Return the [X, Y] coordinate for the center point of the cell that contains the specified text.  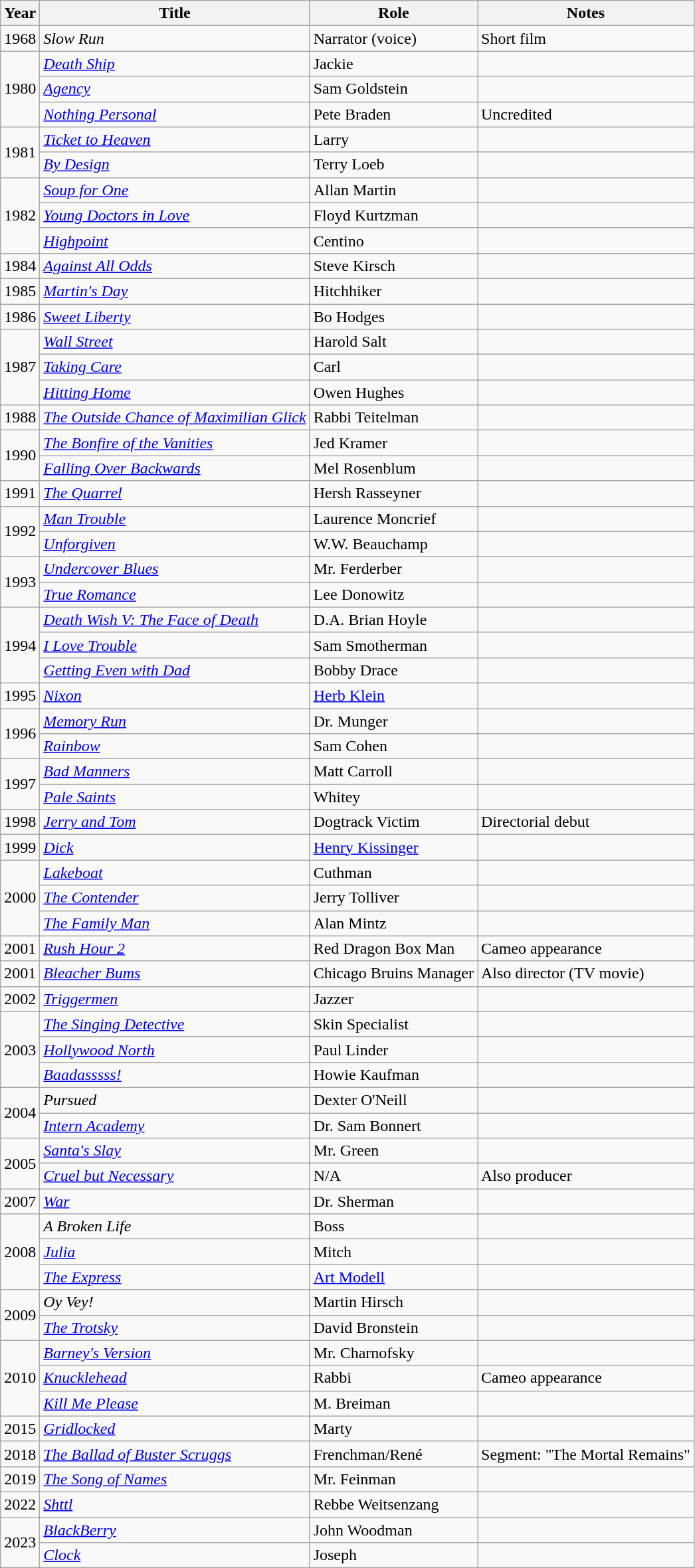
Whitey [393, 797]
Henry Kissinger [393, 847]
The Ballad of Buster Scruggs [175, 1454]
1968 [20, 39]
Sweet Liberty [175, 317]
Paul Linder [393, 1049]
Man Trouble [175, 519]
Hitchhiker [393, 291]
Allan Martin [393, 190]
Centino [393, 240]
The Singing Detective [175, 1024]
Jerry and Tom [175, 822]
The Express [175, 1277]
Baadasssss! [175, 1075]
Skin Specialist [393, 1024]
Rebbe Weitsenzang [393, 1504]
Floyd Kurtzman [393, 215]
Gridlocked [175, 1429]
2018 [20, 1454]
D.A. Brian Hoyle [393, 620]
David Bronstein [393, 1328]
Alan Mintz [393, 923]
Triggermen [175, 999]
Hitting Home [175, 392]
Joseph [393, 1555]
Notes [585, 13]
2019 [20, 1479]
Kill Me Please [175, 1403]
Narrator (voice) [393, 39]
War [175, 1201]
Rainbow [175, 746]
Boss [393, 1227]
Harold Salt [393, 342]
Directorial debut [585, 822]
Undercover Blues [175, 569]
Highpoint [175, 240]
Getting Even with Dad [175, 670]
The Contender [175, 898]
The Quarrel [175, 493]
Oy Vey! [175, 1302]
Mr. Ferderber [393, 569]
Year [20, 13]
Frenchman/René [393, 1454]
2005 [20, 1164]
2022 [20, 1504]
Bobby Drace [393, 670]
True Romance [175, 594]
Mr. Charnofsky [393, 1353]
2007 [20, 1201]
Ticket to Heaven [175, 139]
Sam Goldstein [393, 89]
2000 [20, 898]
Rush Hour 2 [175, 948]
Howie Kaufman [393, 1075]
W.W. Beauchamp [393, 544]
1986 [20, 317]
Nixon [175, 695]
2004 [20, 1112]
2008 [20, 1252]
Cuthman [393, 873]
Laurence Moncrief [393, 519]
Soup for One [175, 190]
The Bonfire of the Vanities [175, 443]
1988 [20, 418]
Also producer [585, 1176]
Sam Cohen [393, 746]
N/A [393, 1176]
Young Doctors in Love [175, 215]
Unforgiven [175, 544]
Taking Care [175, 367]
Death Wish V: The Face of Death [175, 620]
Pursued [175, 1100]
1991 [20, 493]
1996 [20, 733]
John Woodman [393, 1529]
A Broken Life [175, 1227]
1981 [20, 152]
Dr. Sam Bonnert [393, 1126]
Knucklehead [175, 1378]
Chicago Bruins Manager [393, 974]
Cruel but Necessary [175, 1176]
2015 [20, 1429]
1985 [20, 291]
Clock [175, 1555]
Bleacher Bums [175, 974]
Jerry Tolliver [393, 898]
Owen Hughes [393, 392]
Nothing Personal [175, 114]
Martin's Day [175, 291]
Lakeboat [175, 873]
The Family Man [175, 923]
2010 [20, 1378]
BlackBerry [175, 1529]
Mr. Green [393, 1151]
Falling Over Backwards [175, 468]
Mel Rosenblum [393, 468]
Dexter O'Neill [393, 1100]
I Love Trouble [175, 645]
Death Ship [175, 64]
Julia [175, 1252]
Dogtrack Victim [393, 822]
Dr. Sherman [393, 1201]
Lee Donowitz [393, 594]
1999 [20, 847]
Also director (TV movie) [585, 974]
Larry [393, 139]
Uncredited [585, 114]
Dick [175, 847]
Memory Run [175, 721]
Sam Smotherman [393, 645]
Carl [393, 367]
Marty [393, 1429]
Jazzer [393, 999]
Mr. Feinman [393, 1479]
1990 [20, 456]
2002 [20, 999]
Mitch [393, 1252]
Against All Odds [175, 266]
Bad Manners [175, 772]
Slow Run [175, 39]
1980 [20, 89]
Wall Street [175, 342]
Intern Academy [175, 1126]
Dr. Munger [393, 721]
The Song of Names [175, 1479]
Art Modell [393, 1277]
Role [393, 13]
1984 [20, 266]
Pale Saints [175, 797]
Herb Klein [393, 695]
Short film [585, 39]
1987 [20, 367]
1982 [20, 215]
By Design [175, 165]
1992 [20, 531]
Hersh Rasseyner [393, 493]
Terry Loeb [393, 165]
Segment: "The Mortal Remains" [585, 1454]
The Trotsky [175, 1328]
Rabbi [393, 1378]
Shttl [175, 1504]
2009 [20, 1315]
Title [175, 13]
Bo Hodges [393, 317]
1993 [20, 582]
Matt Carroll [393, 772]
2003 [20, 1049]
Santa's Slay [175, 1151]
1994 [20, 645]
1998 [20, 822]
Agency [175, 89]
Red Dragon Box Man [393, 948]
1997 [20, 784]
M. Breiman [393, 1403]
Jackie [393, 64]
Martin Hirsch [393, 1302]
1995 [20, 695]
Steve Kirsch [393, 266]
Rabbi Teitelman [393, 418]
2023 [20, 1542]
Barney's Version [175, 1353]
Hollywood North [175, 1049]
Pete Braden [393, 114]
The Outside Chance of Maximilian Glick [175, 418]
Jed Kramer [393, 443]
